For the text-containing cell, return its midpoint in (x, y) coordinate format. 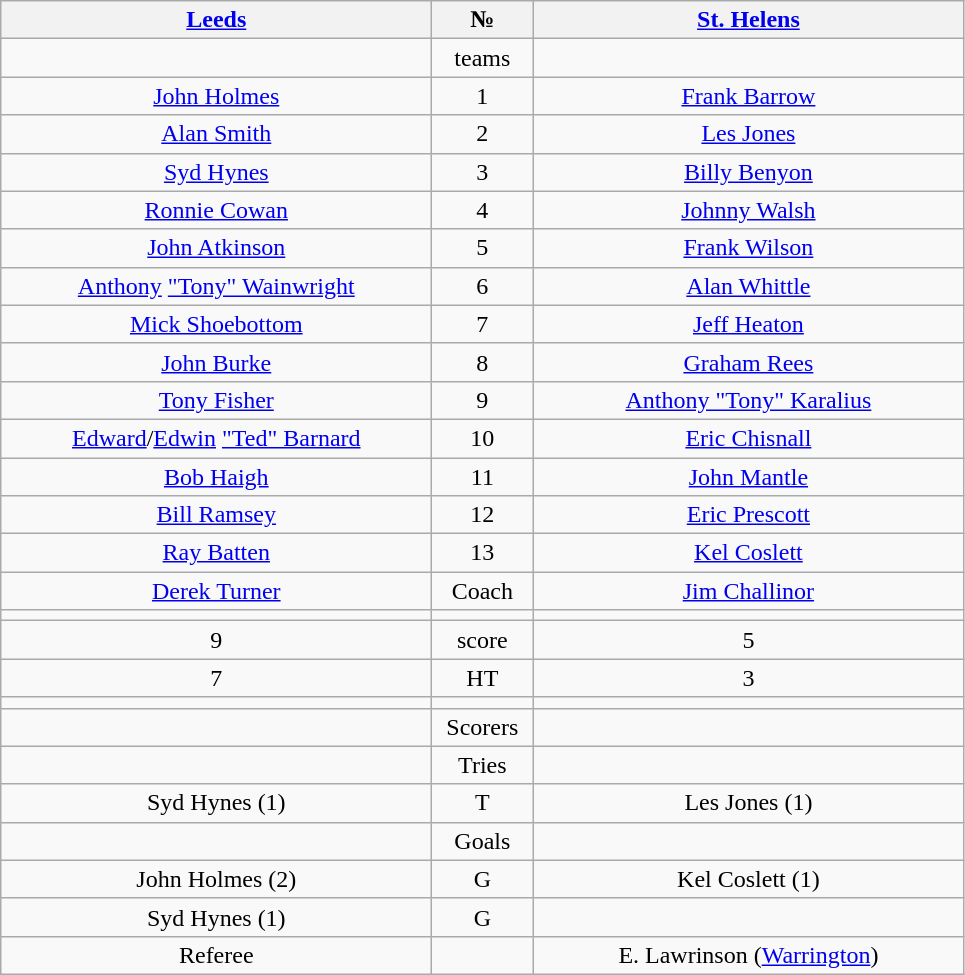
Goals (482, 841)
Edward/Edwin "Ted" Barnard (216, 438)
Derek Turner (216, 591)
Alan Smith (216, 134)
13 (482, 553)
Les Jones (748, 134)
Anthony "Tony" Wainwright (216, 286)
Frank Barrow (748, 96)
12 (482, 515)
Syd Hynes (216, 172)
2 (482, 134)
Kel Coslett (748, 553)
Coach (482, 591)
Tony Fisher (216, 400)
St. Helens (748, 20)
Graham Rees (748, 362)
Leeds (216, 20)
№ (482, 20)
score (482, 640)
Ronnie Cowan (216, 210)
Johnny Walsh (748, 210)
11 (482, 477)
T (482, 803)
Jim Challinor (748, 591)
Mick Shoebottom (216, 324)
Referee (216, 955)
Kel Coslett (1) (748, 879)
John Burke (216, 362)
Scorers (482, 727)
Jeff Heaton (748, 324)
Billy Benyon (748, 172)
John Atkinson (216, 248)
HT (482, 678)
Eric Prescott (748, 515)
1 (482, 96)
John Holmes (216, 96)
Anthony "Tony" Karalius (748, 400)
Frank Wilson (748, 248)
John Mantle (748, 477)
John Holmes (2) (216, 879)
6 (482, 286)
8 (482, 362)
Les Jones (1) (748, 803)
Eric Chisnall (748, 438)
E. Lawrinson (Warrington) (748, 955)
Ray Batten (216, 553)
Tries (482, 765)
10 (482, 438)
Bob Haigh (216, 477)
Alan Whittle (748, 286)
4 (482, 210)
Bill Ramsey (216, 515)
teams (482, 58)
